From the cell containing the given text, extract its center point as [X, Y] coordinate. 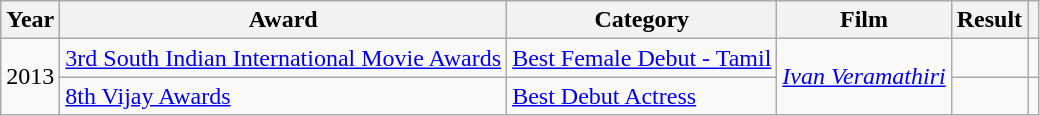
Award [284, 20]
3rd South Indian International Movie Awards [284, 58]
Year [30, 20]
Best Debut Actress [642, 96]
Film [864, 20]
2013 [30, 77]
Result [989, 20]
8th Vijay Awards [284, 96]
Best Female Debut - Tamil [642, 58]
Category [642, 20]
Ivan Veramathiri [864, 77]
